Output the [x, y] coordinate of the center of the cell containing the given text.  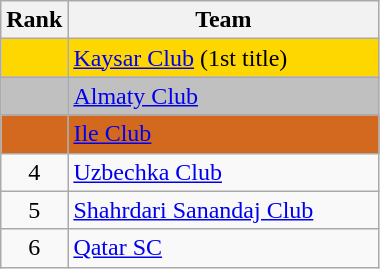
Uzbechka Club [224, 172]
6 [34, 248]
Team [224, 20]
5 [34, 210]
Kaysar Club (1st title) [224, 58]
Qatar SC [224, 248]
Rank [34, 20]
4 [34, 172]
Almaty Club [224, 96]
Shahrdari Sanandaj Club [224, 210]
Ile Club [224, 134]
